For the text-containing cell, return its midpoint in (X, Y) coordinate format. 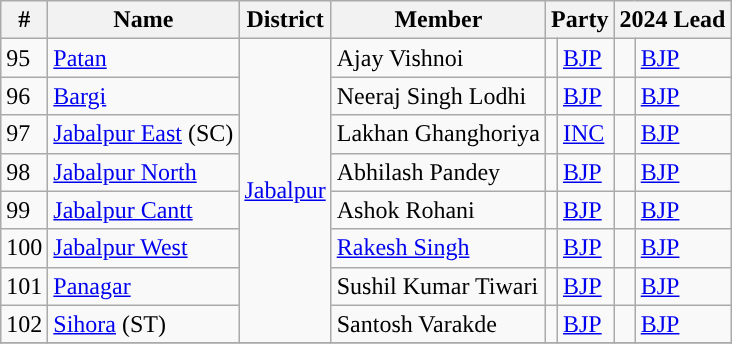
Sushil Kumar Tiwari (438, 286)
Panagar (144, 286)
# (24, 20)
100 (24, 248)
Bargi (144, 96)
98 (24, 172)
Neeraj Singh Lodhi (438, 96)
Lakhan Ghanghoriya (438, 134)
Abhilash Pandey (438, 172)
Name (144, 20)
Ashok Rohani (438, 210)
2024 Lead (672, 20)
Jabalpur West (144, 248)
Jabalpur North (144, 172)
Santosh Varakde (438, 324)
Jabalpur Cantt (144, 210)
Member (438, 20)
99 (24, 210)
Patan (144, 58)
97 (24, 134)
Ajay Vishnoi (438, 58)
102 (24, 324)
101 (24, 286)
INC (585, 134)
95 (24, 58)
Jabalpur East (SC) (144, 134)
District (285, 20)
Rakesh Singh (438, 248)
Party (580, 20)
Jabalpur (285, 191)
96 (24, 96)
Sihora (ST) (144, 324)
